Determine the [X, Y] coordinate at the center of the cell enclosing the given text.  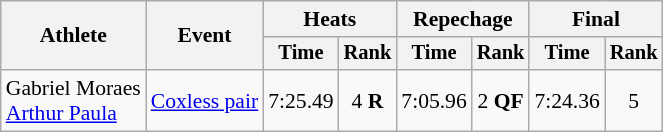
7:24.36 [566, 100]
Repechage [462, 19]
7:25.49 [300, 100]
5 [634, 100]
7:05.96 [434, 100]
Athlete [74, 36]
4 R [368, 100]
2 QF [501, 100]
Coxless pair [204, 100]
Final [596, 19]
Heats [330, 19]
Event [204, 36]
Gabriel MoraesArthur Paula [74, 100]
